Capture the cell that displays the provided text and extract its (x, y) central coordinate. 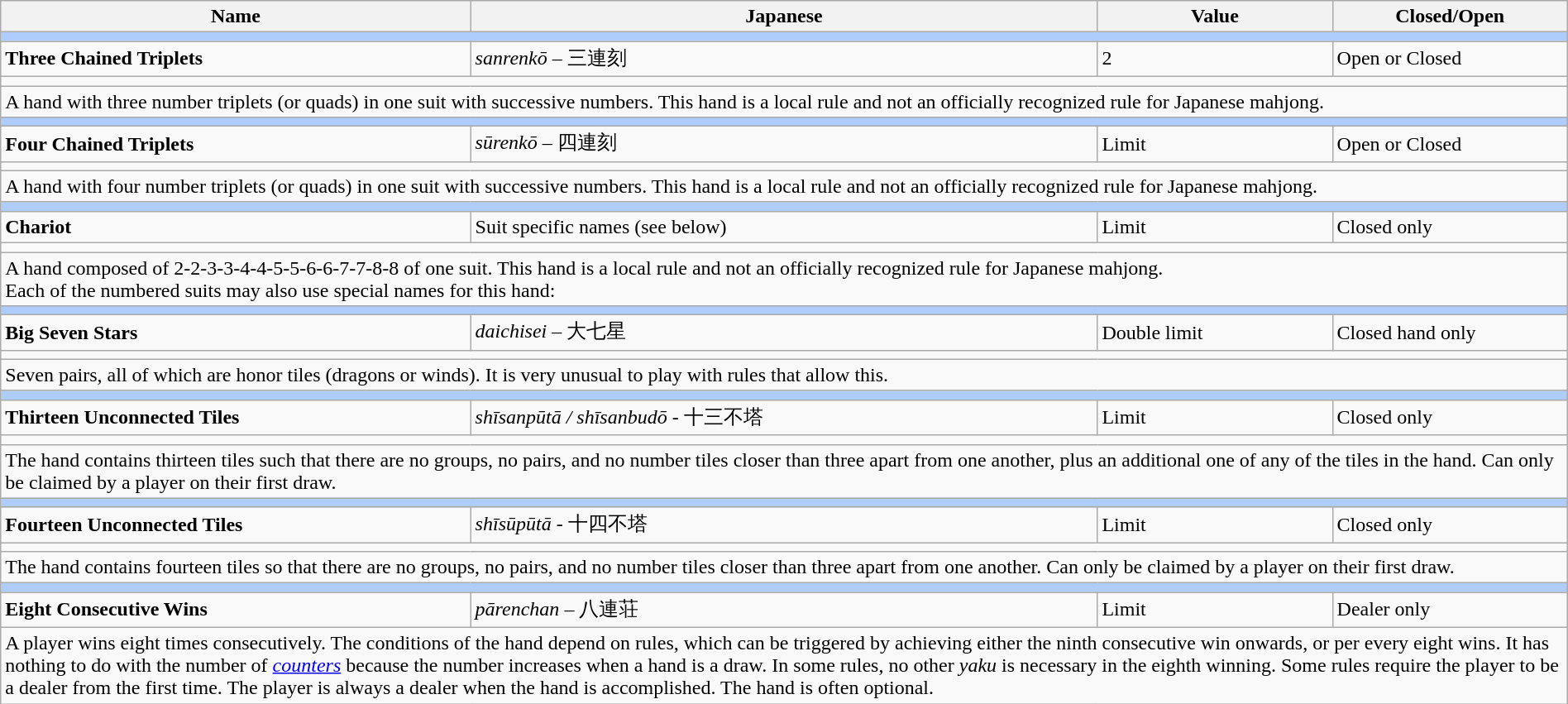
shīsūpūtā - 十四不塔 (784, 524)
sūrenkō – 四連刻 (784, 144)
Dealer only (1450, 611)
Three Chained Triplets (236, 60)
Value (1215, 17)
sanrenkō – 三連刻 (784, 60)
Closed/Open (1450, 17)
Fourteen Unconnected Tiles (236, 524)
daichisei – 大七星 (784, 333)
Four Chained Triplets (236, 144)
Eight Consecutive Wins (236, 611)
pārenchan – 八連荘 (784, 611)
2 (1215, 60)
Japanese (784, 17)
Chariot (236, 227)
Suit specific names (see below) (784, 227)
Closed hand only (1450, 333)
Thirteen Unconnected Tiles (236, 417)
shīsanpūtā / shīsanbudō - 十三不塔 (784, 417)
Big Seven Stars (236, 333)
Seven pairs, all of which are honor tiles (dragons or winds). It is very unusual to play with rules that allow this. (784, 375)
Double limit (1215, 333)
Name (236, 17)
